Locate the cell with the specified text and output its [x, y] center coordinate. 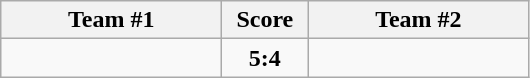
Score [265, 20]
5:4 [265, 58]
Team #1 [112, 20]
Team #2 [418, 20]
